Scan for the cell matching the given text and deliver its [X, Y] coordinate at center. 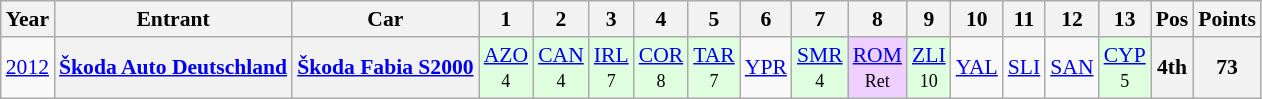
SAN [1072, 68]
5 [714, 19]
12 [1072, 19]
Pos [1172, 19]
1 [506, 19]
9 [929, 19]
13 [1125, 19]
6 [766, 19]
2012 [28, 68]
SLI [1024, 68]
COR8 [662, 68]
ROMRet [878, 68]
10 [977, 19]
AZO 4 [506, 68]
YPR [766, 68]
ZLI10 [929, 68]
Entrant [173, 19]
2 [561, 19]
Year [28, 19]
3 [612, 19]
Points [1227, 19]
Car [385, 19]
CAN 4 [561, 68]
11 [1024, 19]
TAR7 [714, 68]
8 [878, 19]
4th [1172, 68]
4 [662, 19]
YAL [977, 68]
7 [820, 19]
SMR4 [820, 68]
CYP5 [1125, 68]
Škoda Auto Deutschland [173, 68]
73 [1227, 68]
Škoda Fabia S2000 [385, 68]
IRL7 [612, 68]
